Determine the (x, y) coordinate at the center of the cell enclosing the given text.  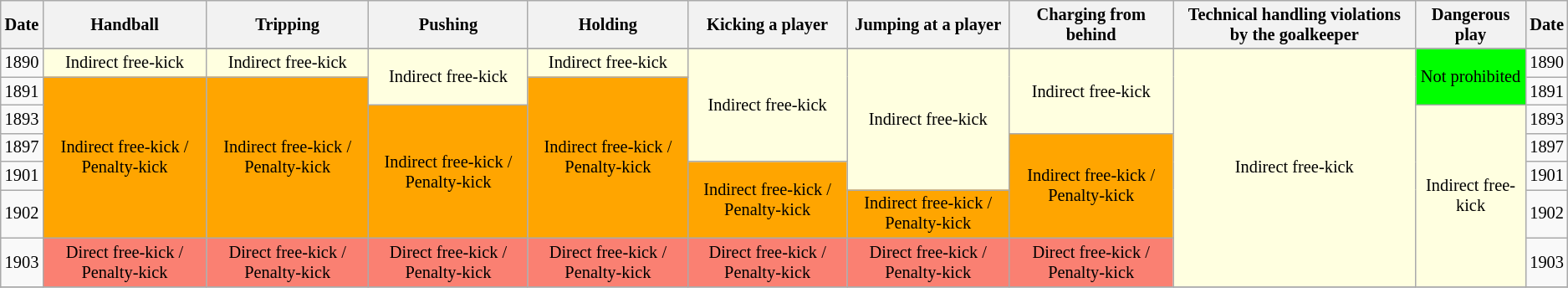
Not prohibited (1471, 77)
Tripping (288, 24)
Jumping at a player (928, 24)
Charging from behind (1091, 24)
Kicking a player (767, 24)
Technical handling violations by the goalkeeper (1295, 24)
Handball (125, 24)
Pushing (448, 24)
Dangerous play (1471, 24)
Holding (607, 24)
